Extract the (x, y) coordinate from the center of the cell holding the provided text.  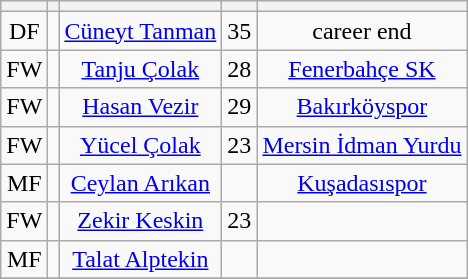
Yücel Çolak (140, 145)
28 (240, 69)
Tanju Çolak (140, 69)
Ceylan Arıkan (140, 183)
Zekir Keskin (140, 221)
Hasan Vezir (140, 107)
Mersin İdman Yurdu (362, 145)
Fenerbahçe SK (362, 69)
DF (24, 31)
career end (362, 31)
35 (240, 31)
Talat Alptekin (140, 259)
Cüneyt Tanman (140, 31)
29 (240, 107)
Kuşadasıspor (362, 183)
Bakırköyspor (362, 107)
